Determine the [X, Y] coordinate at the center of the cell enclosing the given text.  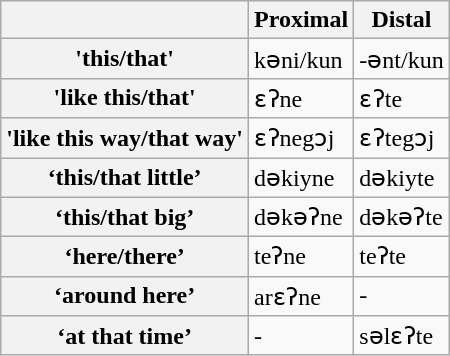
'like this way/that way' [125, 138]
arɛʔne [302, 296]
‘at that time’ [125, 336]
səlɛʔte [402, 336]
‘here/there’ [125, 257]
ɛʔte [402, 98]
Proximal [302, 20]
kəni/kun [302, 59]
teʔte [402, 257]
ɛʔtegɔj [402, 138]
dəkiyne [302, 178]
ɛʔnegɔj [302, 138]
-ənt/kun [402, 59]
ɛʔne [302, 98]
‘around here’ [125, 296]
‘this/that big’ [125, 217]
dəkiyte [402, 178]
dəkəʔte [402, 217]
'this/that' [125, 59]
teʔne [302, 257]
'like this/that' [125, 98]
Distal [402, 20]
‘this/that little’ [125, 178]
dəkəʔne [302, 217]
